Capture the cell that displays the provided text and extract its (x, y) central coordinate. 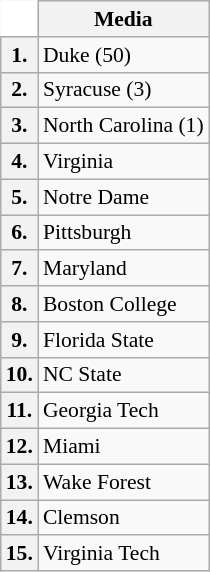
7. (20, 269)
NC State (124, 375)
Duke (50) (124, 55)
North Carolina (1) (124, 126)
Maryland (124, 269)
5. (20, 197)
10. (20, 375)
Boston College (124, 304)
13. (20, 482)
Florida State (124, 340)
14. (20, 518)
6. (20, 233)
11. (20, 411)
Pittsburgh (124, 233)
Miami (124, 447)
4. (20, 162)
Virginia (124, 162)
Virginia Tech (124, 554)
1. (20, 55)
9. (20, 340)
Notre Dame (124, 197)
12. (20, 447)
Georgia Tech (124, 411)
Wake Forest (124, 482)
8. (20, 304)
Syracuse (3) (124, 90)
Media (124, 19)
15. (20, 554)
Clemson (124, 518)
2. (20, 90)
3. (20, 126)
